Output the (X, Y) coordinate of the center of the cell containing the given text.  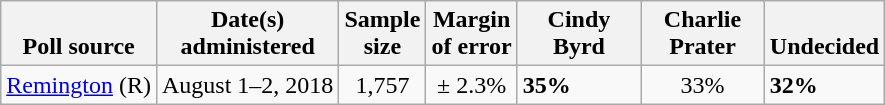
32% (824, 85)
Poll source (79, 34)
35% (579, 85)
Marginof error (472, 34)
Remington (R) (79, 85)
August 1–2, 2018 (247, 85)
33% (703, 85)
CindyByrd (579, 34)
1,757 (382, 85)
Date(s)administered (247, 34)
± 2.3% (472, 85)
Undecided (824, 34)
CharliePrater (703, 34)
Samplesize (382, 34)
